Identify which cell holds the provided text, then report its (X, Y) central coordinate. 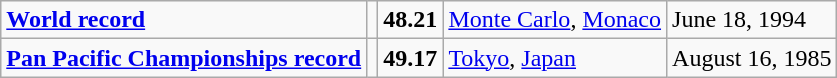
June 18, 1994 (752, 20)
August 16, 1985 (752, 58)
48.21 (410, 20)
49.17 (410, 58)
Pan Pacific Championships record (184, 58)
Tokyo, Japan (555, 58)
Monte Carlo, Monaco (555, 20)
World record (184, 20)
